For the text-containing cell, return its midpoint in [X, Y] coordinate format. 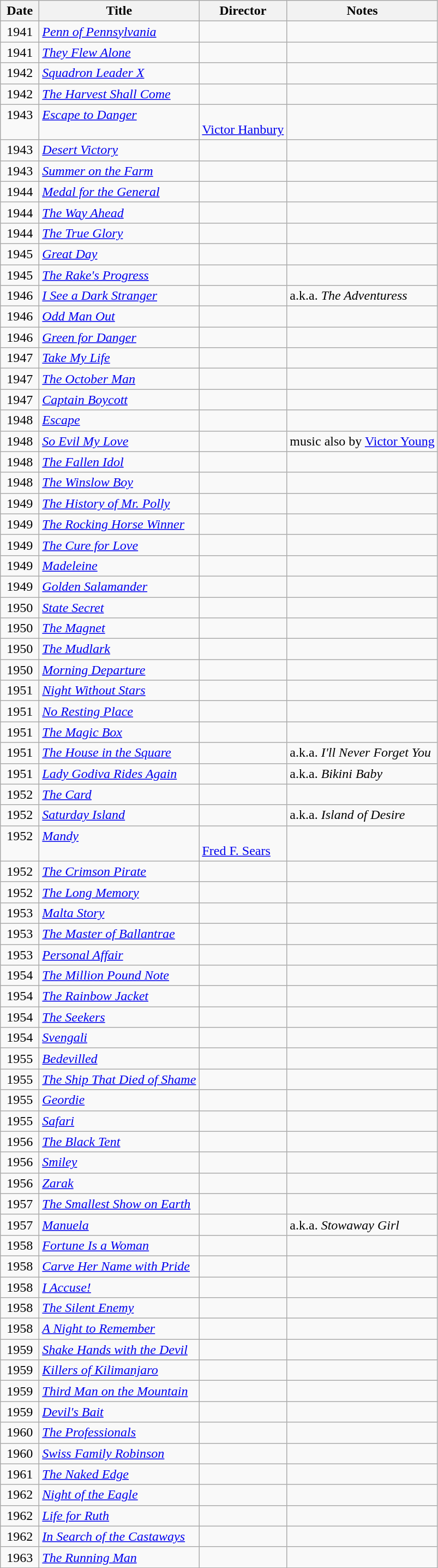
The October Man [119, 379]
Escape to Danger [119, 122]
The Card [119, 794]
Medal for the General [119, 192]
So Evil My Love [119, 441]
They Flew Alone [119, 52]
Green for Danger [119, 337]
Personal Affair [119, 955]
Carve Her Name with Pride [119, 1266]
The Fallen Idol [119, 462]
Third Man on the Mountain [119, 1391]
Smiley [119, 1162]
Swiss Family Robinson [119, 1453]
The Seekers [119, 1017]
The Cure for Love [119, 545]
The Professionals [119, 1433]
The Crimson Pirate [119, 871]
a.k.a. Stowaway Girl [362, 1225]
Desert Victory [119, 150]
Fortune Is a Woman [119, 1245]
The Master of Ballantrae [119, 934]
Odd Man Out [119, 317]
The Smallest Show on Earth [119, 1204]
1963 [20, 1557]
Manuela [119, 1225]
Notes [362, 11]
Director [243, 11]
a.k.a. Island of Desire [362, 815]
Madeleine [119, 566]
1961 [20, 1474]
State Secret [119, 608]
Zarak [119, 1183]
music also by Victor Young [362, 441]
Killers of Kilimanjaro [119, 1370]
The Rake's Progress [119, 275]
Squadron Leader X [119, 73]
Lady Godiva Rides Again [119, 774]
The Running Man [119, 1557]
a.k.a. I'll Never Forget You [362, 753]
No Resting Place [119, 711]
Night Without Stars [119, 691]
Malta Story [119, 913]
The True Glory [119, 233]
Shake Hands with the Devil [119, 1350]
The House in the Square [119, 753]
Escape [119, 420]
Morning Departure [119, 670]
The Rainbow Jacket [119, 996]
I See a Dark Stranger [119, 296]
Night of the Eagle [119, 1495]
The Long Memory [119, 892]
a.k.a. Bikini Baby [362, 774]
The Million Pound Note [119, 976]
a.k.a. The Adventuress [362, 296]
The Magic Box [119, 732]
Svengali [119, 1038]
The Rocking Horse Winner [119, 524]
Bedevilled [119, 1059]
The Silent Enemy [119, 1308]
In Search of the Castaways [119, 1536]
The Mudlark [119, 649]
A Night to Remember [119, 1329]
The History of Mr. Polly [119, 503]
Saturday Island [119, 815]
The Magnet [119, 628]
The Black Tent [119, 1142]
Devil's Bait [119, 1412]
Title [119, 11]
Take My Life [119, 358]
Captain Boycott [119, 400]
Penn of Pennsylvania [119, 32]
Date [20, 11]
Safari [119, 1121]
The Ship That Died of Shame [119, 1079]
Geordie [119, 1100]
I Accuse! [119, 1287]
Mandy [119, 843]
Summer on the Farm [119, 171]
Fred F. Sears [243, 843]
The Naked Edge [119, 1474]
The Winslow Boy [119, 483]
Golden Salamander [119, 586]
The Way Ahead [119, 212]
Victor Hanbury [243, 122]
Great Day [119, 254]
Life for Ruth [119, 1516]
The Harvest Shall Come [119, 94]
